Search for the cell housing the specified text and yield its [X, Y] center coordinate. 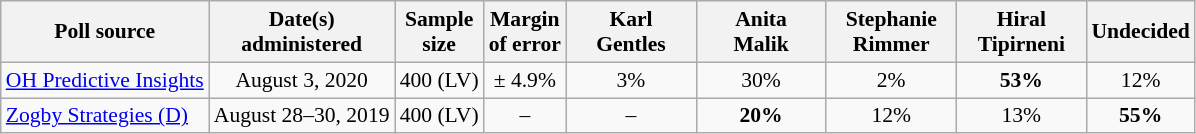
August 28–30, 2019 [302, 116]
August 3, 2020 [302, 80]
StephanieRimmer [891, 32]
2% [891, 80]
55% [1140, 116]
3% [631, 80]
± 4.9% [525, 80]
Marginof error [525, 32]
KarlGentles [631, 32]
20% [761, 116]
Samplesize [440, 32]
Date(s)administered [302, 32]
30% [761, 80]
Poll source [105, 32]
53% [1021, 80]
13% [1021, 116]
Zogby Strategies (D) [105, 116]
HiralTipirneni [1021, 32]
OH Predictive Insights [105, 80]
Undecided [1140, 32]
AnitaMalik [761, 32]
